Extract the [x, y] coordinate from the center of the cell holding the provided text.  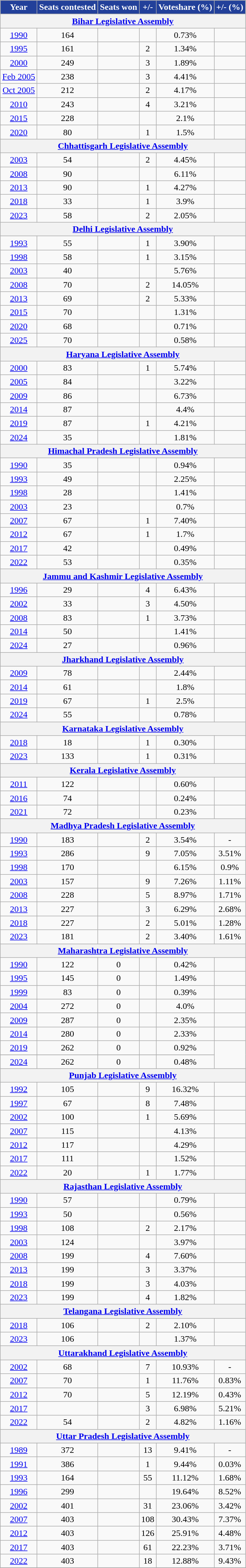
Haryana Legislative Assembly [123, 354]
287 [68, 1020]
5.74% [185, 368]
Uttar Pradesh Legislative Assembly [123, 1436]
12.19% [185, 1395]
3.54% [185, 839]
4.03% [185, 1283]
7 [147, 1367]
31 [147, 1506]
Oct 2005 [19, 90]
3.15% [185, 257]
9.41% [185, 1450]
133 [68, 756]
3.71% [230, 1547]
181 [68, 937]
11.76% [185, 1381]
2.35% [185, 1020]
0.43% [230, 1395]
0.7% [185, 507]
4.0% [185, 1006]
1.34% [185, 49]
+/- (%) [230, 7]
8.52% [230, 1491]
1.61% [230, 937]
53 [68, 562]
238 [68, 77]
13 [147, 1450]
0.49% [185, 548]
2.33% [185, 1034]
0.79% [185, 1200]
105 [68, 1089]
78 [68, 673]
183 [68, 839]
27 [68, 645]
1.49% [185, 978]
0.60% [185, 784]
6.43% [185, 590]
7.48% [185, 1103]
6.29% [185, 909]
12.88% [185, 1561]
2.44% [185, 673]
1.52% [185, 1159]
0.48% [185, 1062]
7.37% [230, 1520]
Karnataka Legislative Assembly [123, 729]
100 [68, 1117]
0.24% [185, 798]
170 [68, 867]
0.56% [185, 1214]
30.43% [185, 1520]
3.51% [230, 854]
3.97% [185, 1242]
0.96% [185, 645]
0.58% [185, 340]
Himachal Pradesh Legislative Assembly [123, 451]
2.05% [185, 215]
1999 [19, 992]
2025 [19, 340]
1.16% [230, 1422]
401 [68, 1506]
3.22% [185, 382]
Jharkhand Legislative Assembly [123, 659]
1997 [19, 1103]
5.69% [185, 1117]
19.64% [185, 1491]
0.71% [185, 326]
3.42% [230, 1506]
1.77% [185, 1173]
8.97% [185, 895]
145 [68, 978]
Delhi Legislative Assembly [123, 229]
4.48% [230, 1533]
69 [68, 299]
1.71% [230, 895]
1.5% [185, 132]
1.82% [185, 1298]
25.91% [185, 1533]
42 [68, 548]
372 [68, 1450]
4.29% [185, 1145]
212 [68, 90]
2016 [19, 798]
249 [68, 63]
3.73% [185, 618]
29 [68, 590]
3.40% [185, 937]
Madhya Pradesh Legislative Assembly [123, 826]
2.5% [185, 701]
111 [68, 1159]
2004 [19, 1006]
2021 [19, 812]
0.35% [185, 562]
Maharashtra Legislative Assembly [123, 951]
86 [68, 395]
0.39% [185, 992]
8 [147, 1103]
0.9% [230, 867]
2.25% [185, 479]
14.05% [185, 285]
Bihar Legislative Assembly [123, 21]
80 [68, 132]
7.26% [185, 881]
280 [68, 1034]
1.81% [185, 437]
0.42% [185, 964]
2.10% [185, 1325]
23.06% [185, 1506]
Voteshare (%) [185, 7]
Punjab Legislative Assembly [123, 1076]
1.7% [185, 534]
299 [68, 1491]
5.01% [185, 923]
23 [68, 507]
7.05% [185, 854]
Kerala Legislative Assembly [123, 770]
6.73% [185, 395]
1.31% [185, 312]
72 [68, 812]
0.83% [230, 1381]
22.23% [185, 1547]
1992 [19, 1089]
6.15% [185, 867]
28 [68, 493]
Seats contested [68, 7]
Jammu and Kashmir Legislative Assembly [123, 576]
2.17% [185, 1228]
9.43% [230, 1561]
1.28% [230, 923]
161 [68, 49]
124 [68, 1242]
Telangana Legislative Assembly [123, 1311]
1.89% [185, 63]
2010 [19, 104]
4.17% [185, 90]
0.78% [185, 715]
5.21% [230, 1408]
11.12% [185, 1478]
4.4% [185, 410]
4.50% [185, 604]
1.8% [185, 687]
+/- [147, 7]
74 [68, 798]
5.33% [185, 299]
243 [68, 104]
3.90% [185, 243]
0.31% [185, 756]
1.68% [230, 1478]
40 [68, 271]
20 [68, 1173]
57 [68, 1200]
7.40% [185, 520]
115 [68, 1131]
272 [68, 1006]
Uttarakhand Legislative Assembly [123, 1353]
4.82% [185, 1422]
0.30% [185, 742]
3.9% [185, 202]
1.37% [185, 1339]
Seats won [118, 7]
0.94% [185, 465]
3.37% [185, 1269]
5.76% [185, 271]
Chhattisgarh Legislative Assembly [123, 146]
3.21% [185, 104]
9.44% [185, 1464]
7.60% [185, 1256]
1989 [19, 1450]
126 [147, 1533]
0.92% [185, 1048]
Feb 2005 [19, 77]
386 [68, 1464]
10.93% [185, 1367]
2005 [19, 382]
16.32% [185, 1089]
1991 [19, 1464]
4.45% [185, 160]
117 [68, 1145]
84 [68, 382]
4.41% [185, 77]
2011 [19, 784]
0.73% [185, 35]
Year [19, 7]
6.11% [185, 174]
1.11% [230, 881]
2.68% [230, 909]
6.98% [185, 1408]
2.1% [185, 118]
Rajasthan Legislative Assembly [123, 1186]
0.23% [185, 812]
286 [68, 854]
49 [68, 479]
4.13% [185, 1131]
157 [68, 881]
0.03% [230, 1464]
4.27% [185, 188]
4.21% [185, 424]
